Provide the (X, Y) coordinate of the cell's center where the given text is located.  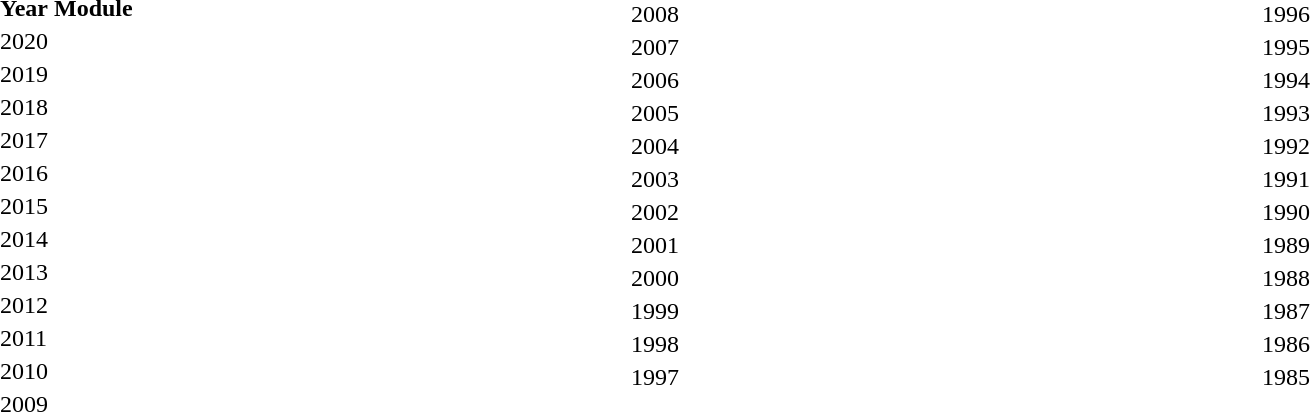
2008 (654, 15)
2004 (654, 147)
2006 (654, 81)
2002 (654, 213)
2001 (654, 245)
2000 (654, 279)
2007 (654, 47)
2005 (654, 113)
1998 (654, 345)
1997 (654, 377)
2003 (654, 179)
1999 (654, 311)
